Locate the cell with the specified text and output its [X, Y] center coordinate. 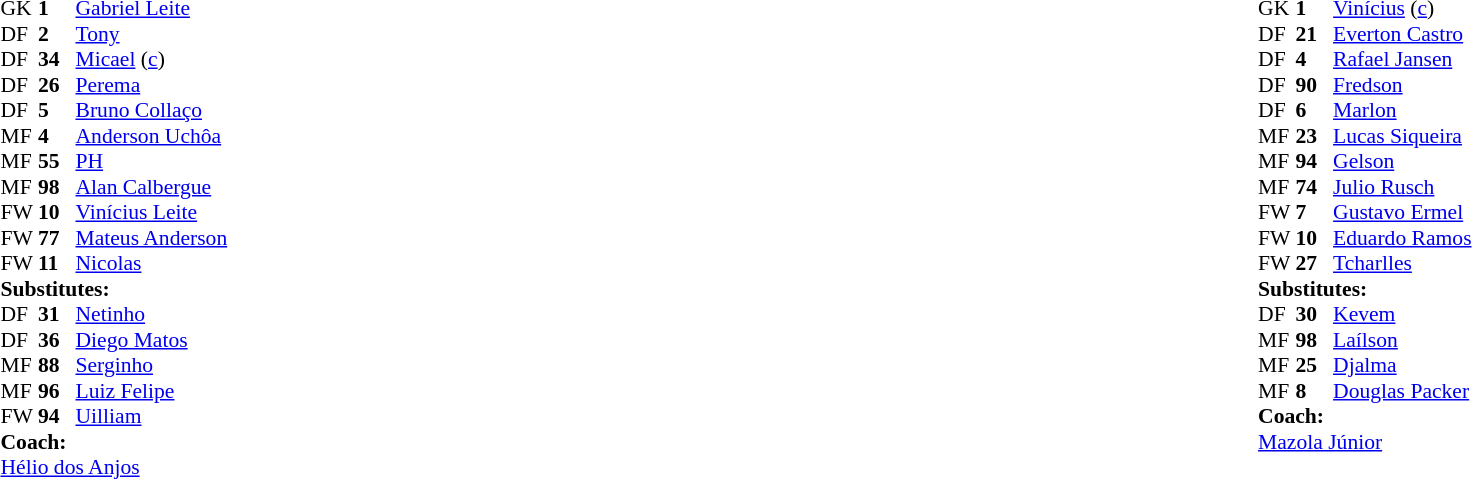
Lucas Siqueira [1402, 136]
77 [57, 238]
Julio Rusch [1402, 187]
Alan Calbergue [152, 187]
26 [57, 85]
Gelson [1402, 161]
Rafael Jansen [1402, 59]
Bruno Collaço [152, 111]
6 [1315, 111]
Gustavo Ermel [1402, 213]
Diego Matos [152, 340]
5 [57, 111]
Mazola Júnior [1364, 442]
Djalma [1402, 365]
7 [1315, 213]
Everton Castro [1402, 34]
55 [57, 161]
Tony [152, 34]
27 [1315, 263]
Laílson [1402, 340]
Perema [152, 85]
Serginho [152, 365]
74 [1315, 187]
23 [1315, 136]
Anderson Uchôa [152, 136]
96 [57, 391]
Douglas Packer [1402, 391]
Vinícius Leite [152, 213]
90 [1315, 85]
25 [1315, 365]
2 [57, 34]
8 [1315, 391]
34 [57, 59]
88 [57, 365]
Uilliam [152, 417]
Eduardo Ramos [1402, 238]
Tcharlles [1402, 263]
31 [57, 315]
36 [57, 340]
Marlon [1402, 111]
21 [1315, 34]
30 [1315, 315]
Kevem [1402, 315]
Nicolas [152, 263]
Luiz Felipe [152, 391]
Fredson [1402, 85]
11 [57, 263]
Micael (c) [152, 59]
Mateus Anderson [152, 238]
Netinho [152, 315]
PH [152, 161]
